Extract the (X, Y) coordinate from the center of the cell holding the provided text.  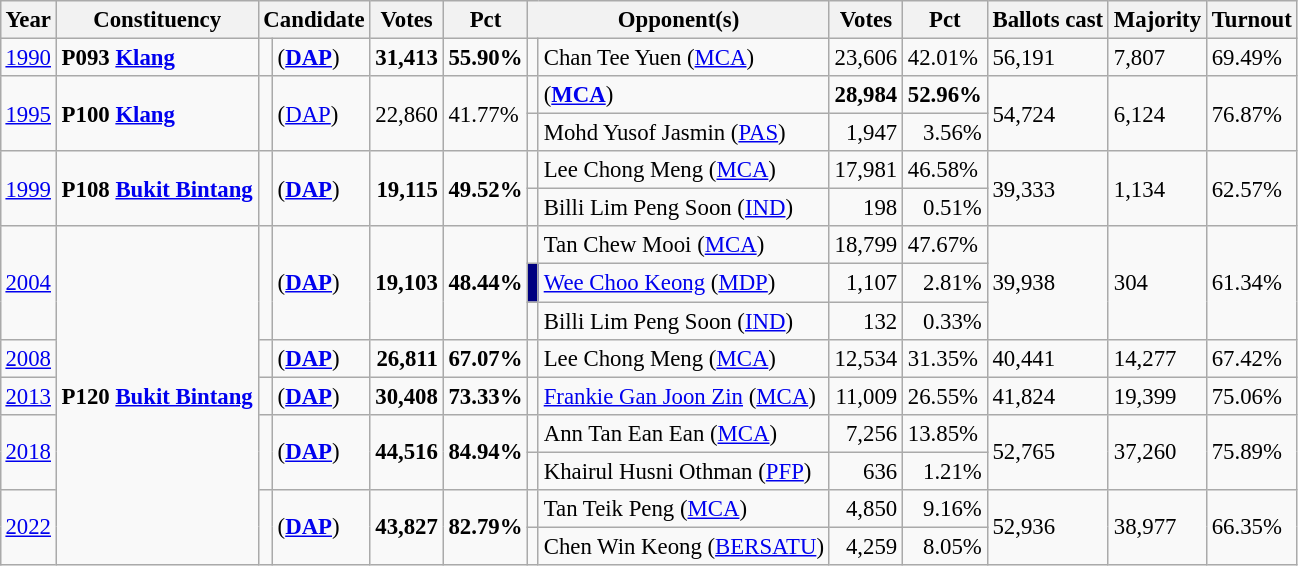
9.16% (946, 508)
11,009 (866, 396)
2008 (28, 358)
52,765 (1048, 452)
Ballots cast (1048, 20)
Chan Tee Yuen (MCA) (684, 57)
Chen Win Keong (BERSATU) (684, 546)
23,606 (866, 57)
14,277 (1157, 358)
12,534 (866, 358)
37,260 (1157, 452)
8.05% (946, 546)
Opponent(s) (678, 20)
7,807 (1157, 57)
26,811 (406, 358)
56,191 (1048, 57)
22,860 (406, 114)
0.51% (946, 208)
49.52% (486, 188)
3.56% (946, 133)
69.49% (1252, 57)
43,827 (406, 526)
Tan Teik Peng (MCA) (684, 508)
41,824 (1048, 396)
31.35% (946, 358)
48.44% (486, 282)
42.01% (946, 57)
62.57% (1252, 188)
0.33% (946, 321)
Turnout (1252, 20)
1,947 (866, 133)
1999 (28, 188)
Khairul Husni Othman (PFP) (684, 471)
18,799 (866, 245)
66.35% (1252, 526)
39,333 (1048, 188)
19,115 (406, 188)
P093 Klang (157, 57)
2013 (28, 396)
132 (866, 321)
2004 (28, 282)
75.89% (1252, 452)
Mohd Yusof Jasmin (PAS) (684, 133)
304 (1157, 282)
82.79% (486, 526)
Wee Choo Keong (MDP) (684, 283)
1.21% (946, 471)
44,516 (406, 452)
Ann Tan Ean Ean (MCA) (684, 433)
61.34% (1252, 282)
Majority (1157, 20)
1,107 (866, 283)
67.07% (486, 358)
28,984 (866, 95)
31,413 (406, 57)
636 (866, 471)
19,103 (406, 282)
198 (866, 208)
Candidate (314, 20)
(MCA) (684, 95)
67.42% (1252, 358)
73.33% (486, 396)
47.67% (946, 245)
2018 (28, 452)
52.96% (946, 95)
P120 Bukit Bintang (157, 395)
38,977 (1157, 526)
19,399 (1157, 396)
39,938 (1048, 282)
13.85% (946, 433)
1990 (28, 57)
84.94% (486, 452)
P100 Klang (157, 114)
41.77% (486, 114)
1995 (28, 114)
17,981 (866, 170)
30,408 (406, 396)
76.87% (1252, 114)
4,259 (866, 546)
46.58% (946, 170)
2.81% (946, 283)
P108 Bukit Bintang (157, 188)
4,850 (866, 508)
1,134 (1157, 188)
Year (28, 20)
26.55% (946, 396)
Tan Chew Mooi (MCA) (684, 245)
Frankie Gan Joon Zin (MCA) (684, 396)
75.06% (1252, 396)
40,441 (1048, 358)
2022 (28, 526)
6,124 (1157, 114)
54,724 (1048, 114)
52,936 (1048, 526)
Constituency (157, 20)
55.90% (486, 57)
7,256 (866, 433)
